Capture the cell that displays the provided text and extract its (X, Y) central coordinate. 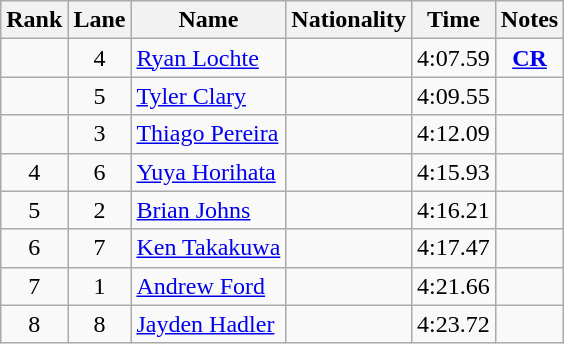
Andrew Ford (208, 286)
Ken Takakuwa (208, 248)
4:07.59 (454, 58)
Jayden Hadler (208, 324)
Thiago Pereira (208, 134)
Ryan Lochte (208, 58)
4:17.47 (454, 248)
Tyler Clary (208, 96)
CR (529, 58)
4:09.55 (454, 96)
Time (454, 20)
Notes (529, 20)
4:23.72 (454, 324)
4:15.93 (454, 172)
Rank (34, 20)
Name (208, 20)
4:21.66 (454, 286)
Lane (100, 20)
2 (100, 210)
Nationality (349, 20)
3 (100, 134)
1 (100, 286)
Yuya Horihata (208, 172)
4:16.21 (454, 210)
4:12.09 (454, 134)
Brian Johns (208, 210)
